Search for the cell housing the specified text and yield its [x, y] center coordinate. 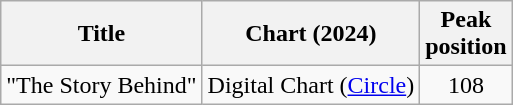
108 [466, 85]
Digital Chart (Circle) [311, 85]
Title [102, 34]
"The Story Behind" [102, 85]
Peakposition [466, 34]
Chart (2024) [311, 34]
